Pinpoint the cell where the given text exists, returning its [x, y] midpoint coordinate. 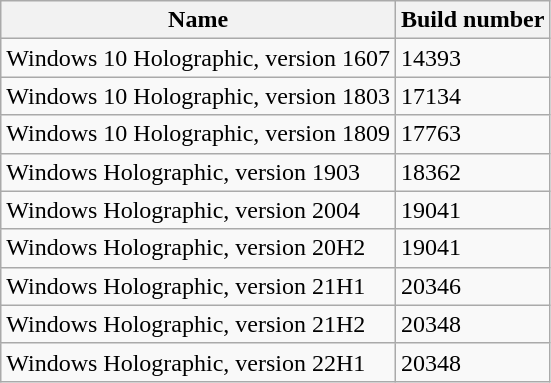
Windows 10 Holographic, version 1803 [198, 96]
Name [198, 20]
Windows 10 Holographic, version 1607 [198, 58]
Windows Holographic, version 2004 [198, 210]
Build number [472, 20]
Windows Holographic, version 21H1 [198, 286]
14393 [472, 58]
Windows Holographic, version 22H1 [198, 362]
18362 [472, 172]
17134 [472, 96]
20346 [472, 286]
Windows Holographic, version 21H2 [198, 324]
Windows Holographic, version 1903 [198, 172]
17763 [472, 134]
Windows 10 Holographic, version 1809 [198, 134]
Windows Holographic, version 20H2 [198, 248]
